Find where the given text appears and provide that cell's center as (X, Y) coordinate. 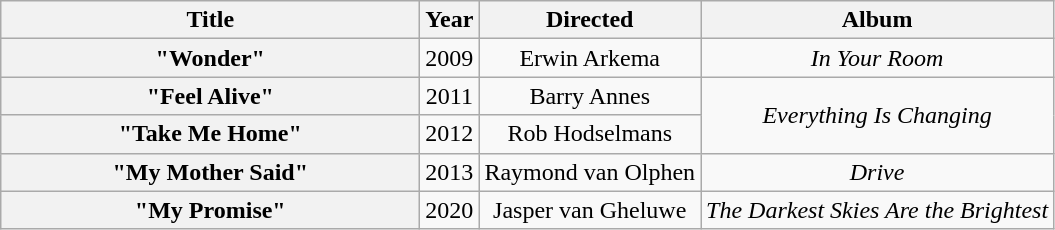
"My Promise" (210, 210)
Raymond van Olphen (590, 172)
The Darkest Skies Are the Brightest (878, 210)
"My Mother Said" (210, 172)
Everything Is Changing (878, 115)
"Feel Alive" (210, 96)
In Your Room (878, 58)
"Take Me Home" (210, 134)
2020 (450, 210)
Drive (878, 172)
Erwin Arkema (590, 58)
Rob Hodselmans (590, 134)
2011 (450, 96)
Album (878, 20)
2009 (450, 58)
Barry Annes (590, 96)
2013 (450, 172)
"Wonder" (210, 58)
Jasper van Gheluwe (590, 210)
Title (210, 20)
2012 (450, 134)
Year (450, 20)
Directed (590, 20)
